Return (x, y) of the center of cell containing provided text 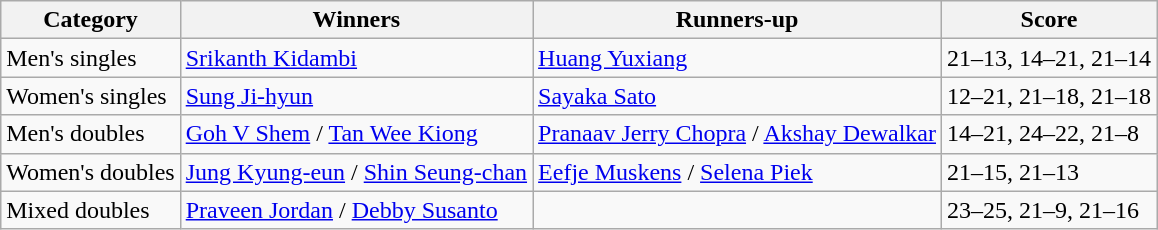
Men's doubles (90, 134)
21–15, 21–13 (1050, 172)
Jung Kyung-eun / Shin Seung-chan (356, 172)
Srikanth Kidambi (356, 58)
Sayaka Sato (738, 96)
Men's singles (90, 58)
Winners (356, 20)
Women's doubles (90, 172)
Praveen Jordan / Debby Susanto (356, 210)
Huang Yuxiang (738, 58)
14–21, 24–22, 21–8 (1050, 134)
12–21, 21–18, 21–18 (1050, 96)
21–13, 14–21, 21–14 (1050, 58)
Category (90, 20)
Goh V Shem / Tan Wee Kiong (356, 134)
Runners-up (738, 20)
Mixed doubles (90, 210)
Pranaav Jerry Chopra / Akshay Dewalkar (738, 134)
23–25, 21–9, 21–16 (1050, 210)
Eefje Muskens / Selena Piek (738, 172)
Sung Ji-hyun (356, 96)
Women's singles (90, 96)
Score (1050, 20)
